Pinpoint the cell where the given text exists, returning its (x, y) midpoint coordinate. 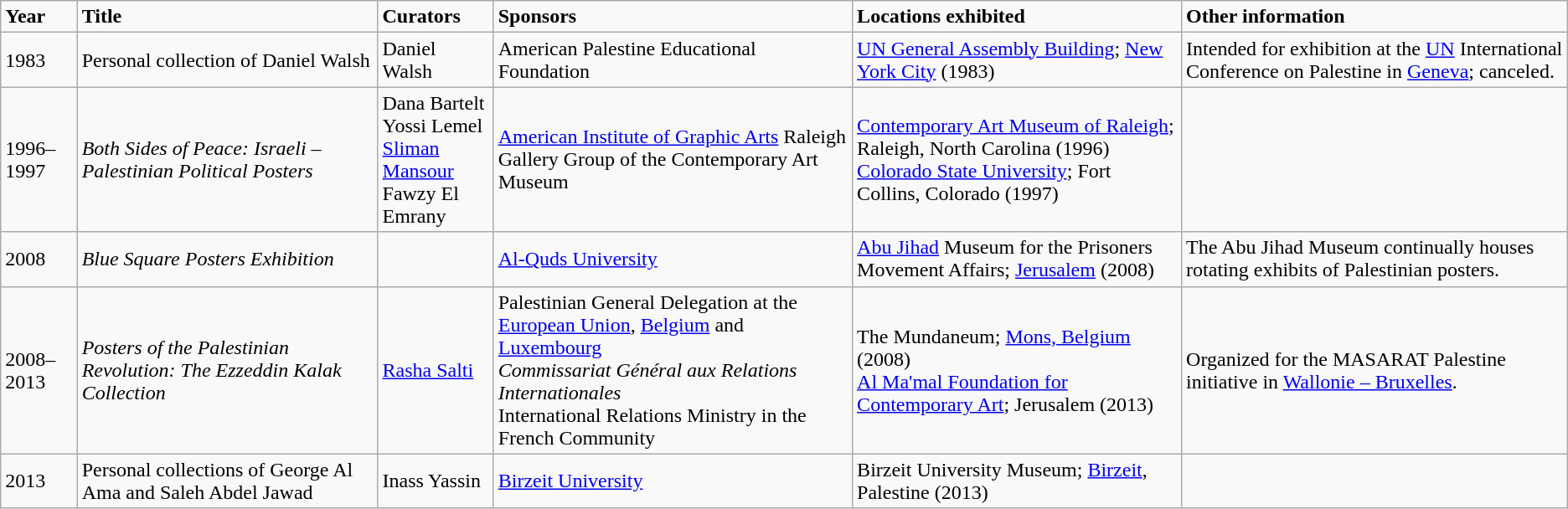
Rasha Salti (436, 370)
2013 (39, 481)
American Institute of Graphic Arts RaleighGallery Group of the Contemporary Art Museum (673, 159)
Dana BarteltYossi LemelSliman MansourFawzy El Emrany (436, 159)
Birzeit University Museum; Birzeit, Palestine (2013) (1017, 481)
Blue Square Posters Exhibition (228, 260)
2008 (39, 260)
Contemporary Art Museum of Raleigh; Raleigh, North Carolina (1996)Colorado State University; Fort Collins, Colorado (1997) (1017, 159)
Birzeit University (673, 481)
Personal collections of George Al Ama and Saleh Abdel Jawad (228, 481)
Locations exhibited (1017, 17)
Posters of the Palestinian Revolution: The Ezzeddin Kalak Collection (228, 370)
Other information (1375, 17)
1996–1997 (39, 159)
Inass Yassin (436, 481)
American Palestine Educational Foundation (673, 60)
Intended for exhibition at the UN International Conference on Palestine in Geneva; canceled. (1375, 60)
Sponsors (673, 17)
Personal collection of Daniel Walsh (228, 60)
Daniel Walsh (436, 60)
The Abu Jihad Museum continually houses rotating exhibits of Palestinian posters. (1375, 260)
Both Sides of Peace: Israeli – Palestinian Political Posters (228, 159)
Year (39, 17)
Organized for the MASARAT Palestine initiative in Wallonie – Bruxelles. (1375, 370)
1983 (39, 60)
Title (228, 17)
The Mundaneum; Mons, Belgium (2008)Al Ma'mal Foundation for Contemporary Art; Jerusalem (2013) (1017, 370)
Al-Quds University (673, 260)
Abu Jihad Museum for the Prisoners Movement Affairs; Jerusalem (2008) (1017, 260)
2008–2013 (39, 370)
UN General Assembly Building; New York City (1983) (1017, 60)
Curators (436, 17)
